Determine the (x, y) coordinate at the center of the cell enclosing the given text.  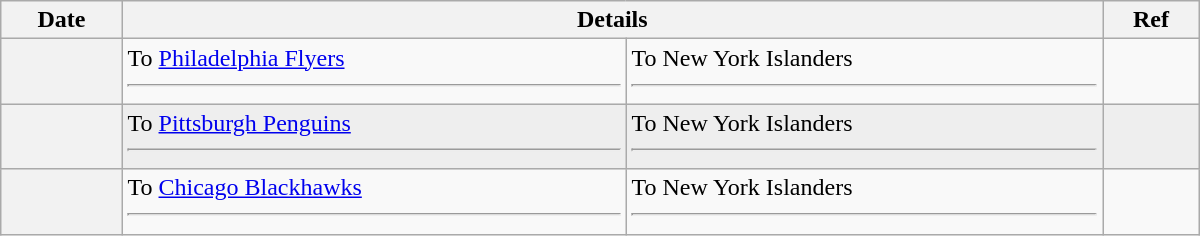
To Philadelphia Flyers (374, 72)
Ref (1152, 20)
Details (612, 20)
Date (62, 20)
To Chicago Blackhawks (374, 202)
To Pittsburgh Penguins (374, 136)
